Identify which cell holds the provided text, then report its [x, y] central coordinate. 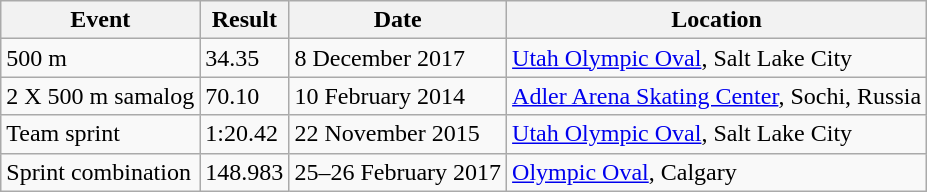
25–26 February 2017 [398, 172]
Adler Arena Skating Center, Sochi, Russia [717, 96]
Location [717, 20]
8 December 2017 [398, 58]
2 X 500 m samalog [100, 96]
10 February 2014 [398, 96]
70.10 [244, 96]
148.983 [244, 172]
34.35 [244, 58]
500 m [100, 58]
22 November 2015 [398, 134]
Olympic Oval, Calgary [717, 172]
Result [244, 20]
Date [398, 20]
Sprint combination [100, 172]
Team sprint [100, 134]
Event [100, 20]
1:20.42 [244, 134]
